Find where the given text appears and provide that cell's center as (X, Y) coordinate. 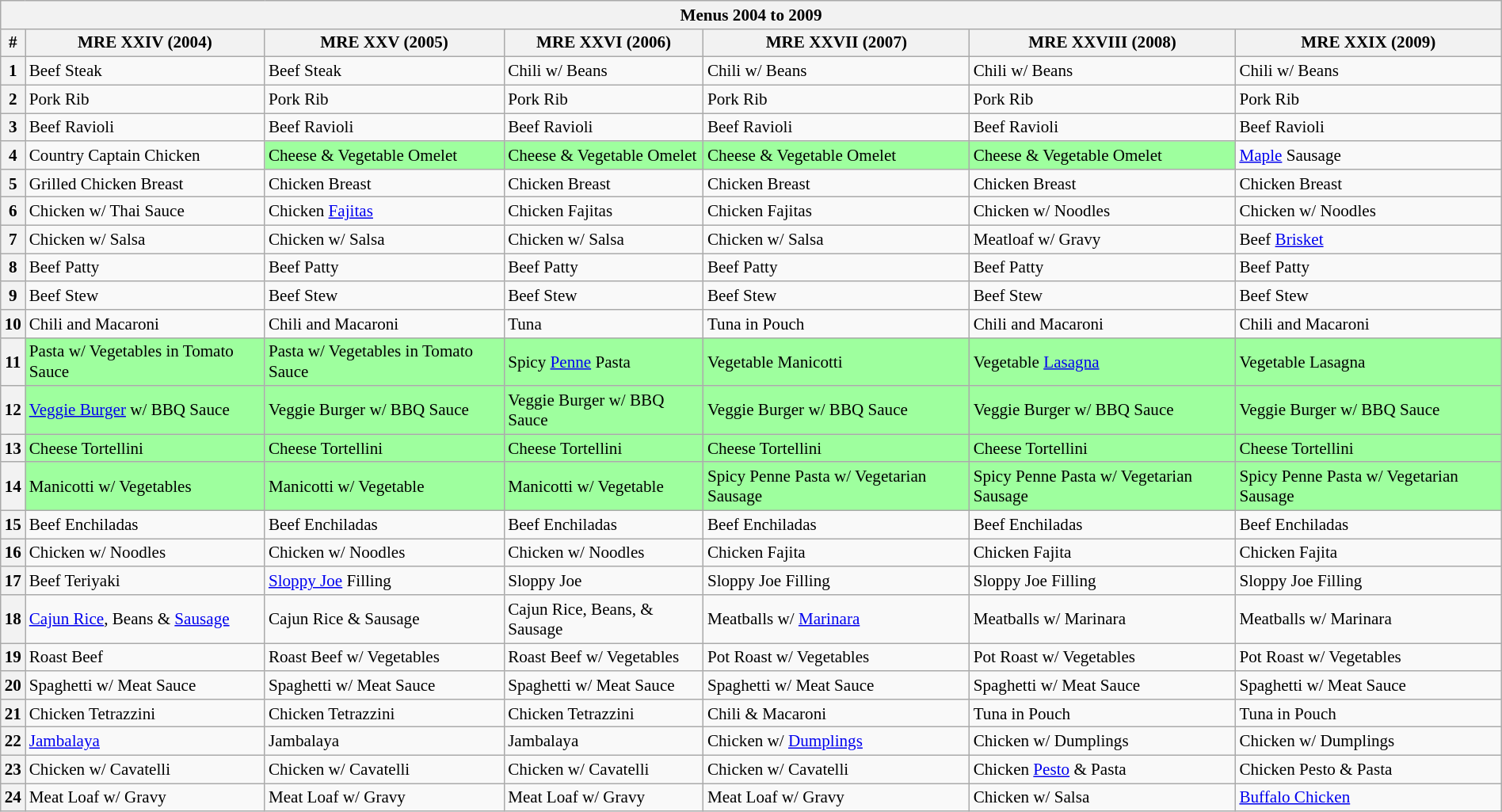
9 (13, 295)
Chili & Macaroni (837, 713)
5 (13, 182)
Tuna (604, 323)
MRE XXVII (2007) (837, 43)
3 (13, 127)
Chicken w/ Thai Sauce (145, 211)
10 (13, 323)
11 (13, 361)
8 (13, 268)
Beef Brisket (1368, 239)
MRE XXIV (2004) (145, 43)
1 (13, 71)
Cajun Rice, Beans, & Sausage (604, 619)
Menus 2004 to 2009 (751, 14)
19 (13, 658)
Country Captain Chicken (145, 155)
Cajun Rice, Beans & Sausage (145, 619)
MRE XXIX (2009) (1368, 43)
Sloppy Joe (604, 580)
MRE XXVIII (2008) (1103, 43)
23 (13, 768)
14 (13, 486)
MRE XXVI (2006) (604, 43)
Spicy Penne Pasta (604, 361)
Vegetable Manicotti (837, 361)
2 (13, 98)
Buffalo Chicken (1368, 797)
24 (13, 797)
MRE XXV (2005) (384, 43)
21 (13, 713)
Cajun Rice & Sausage (384, 619)
18 (13, 619)
# (13, 43)
Roast Beef (145, 658)
Meatloaf w/ Gravy (1103, 239)
16 (13, 553)
Grilled Chicken Breast (145, 182)
13 (13, 448)
20 (13, 684)
22 (13, 741)
4 (13, 155)
7 (13, 239)
6 (13, 211)
15 (13, 524)
17 (13, 580)
12 (13, 410)
Maple Sausage (1368, 155)
Beef Teriyaki (145, 580)
Manicotti w/ Vegetables (145, 486)
